Pinpoint the cell where the given text exists, returning its (X, Y) midpoint coordinate. 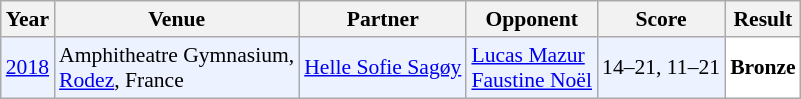
Venue (176, 19)
Partner (382, 19)
Score (661, 19)
Helle Sofie Sagøy (382, 68)
Result (763, 19)
14–21, 11–21 (661, 68)
Opponent (532, 19)
Lucas Mazur Faustine Noël (532, 68)
Bronze (763, 68)
Year (28, 19)
Amphitheatre Gymnasium,Rodez, France (176, 68)
2018 (28, 68)
